For the text-containing cell, return its midpoint in (x, y) coordinate format. 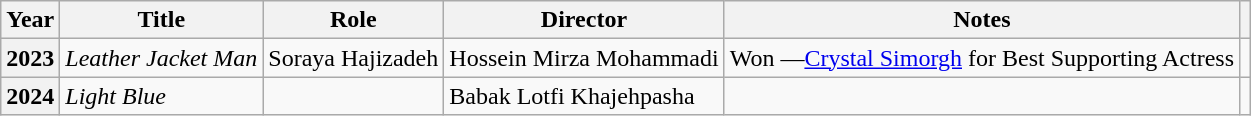
Hossein Mirza Mohammadi (584, 58)
Year (30, 20)
Leather Jacket Man (162, 58)
Soraya Hajizadeh (354, 58)
Light Blue (162, 96)
Role (354, 20)
Won —Crystal Simorgh for Best Supporting Actress (982, 58)
Notes (982, 20)
2024 (30, 96)
Babak Lotfi Khajehpasha (584, 96)
2023 (30, 58)
Title (162, 20)
Director (584, 20)
